Detect which cell encompasses the target text, then output its (X, Y) center coordinate. 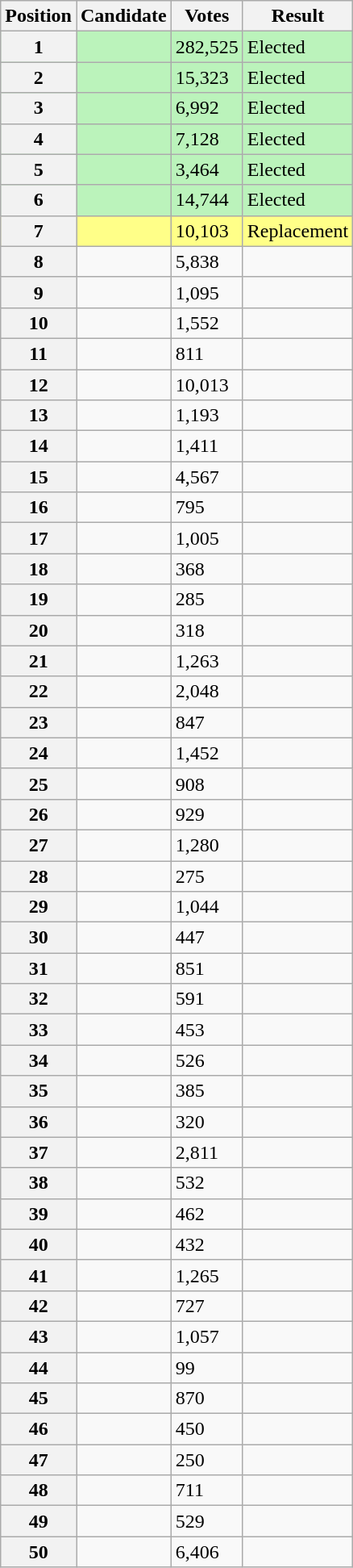
8 (39, 261)
2 (39, 77)
250 (206, 1460)
318 (206, 630)
25 (39, 784)
13 (39, 416)
6,992 (206, 108)
19 (39, 600)
24 (39, 753)
10 (39, 323)
41 (39, 1275)
320 (206, 1122)
275 (206, 876)
16 (39, 508)
12 (39, 385)
711 (206, 1491)
4 (39, 139)
285 (206, 600)
47 (39, 1460)
31 (39, 968)
Result (297, 16)
Candidate (123, 16)
432 (206, 1244)
1,280 (206, 845)
1,095 (206, 292)
38 (39, 1183)
22 (39, 692)
11 (39, 353)
23 (39, 722)
447 (206, 938)
28 (39, 876)
453 (206, 1030)
4,567 (206, 477)
27 (39, 845)
50 (39, 1552)
1,005 (206, 538)
34 (39, 1060)
21 (39, 661)
795 (206, 508)
32 (39, 999)
1,193 (206, 416)
6,406 (206, 1552)
7,128 (206, 139)
10,103 (206, 231)
1,057 (206, 1336)
36 (39, 1122)
368 (206, 569)
1,044 (206, 907)
49 (39, 1521)
33 (39, 1030)
526 (206, 1060)
1,411 (206, 446)
532 (206, 1183)
30 (39, 938)
462 (206, 1214)
450 (206, 1429)
26 (39, 814)
2,811 (206, 1152)
35 (39, 1091)
2,048 (206, 692)
Position (39, 16)
3 (39, 108)
1,263 (206, 661)
385 (206, 1091)
Replacement (297, 231)
1,552 (206, 323)
1,452 (206, 753)
46 (39, 1429)
1 (39, 47)
529 (206, 1521)
42 (39, 1306)
14,744 (206, 200)
99 (206, 1368)
870 (206, 1399)
5 (39, 169)
29 (39, 907)
282,525 (206, 47)
45 (39, 1399)
17 (39, 538)
37 (39, 1152)
44 (39, 1368)
40 (39, 1244)
9 (39, 292)
20 (39, 630)
5,838 (206, 261)
10,013 (206, 385)
908 (206, 784)
811 (206, 353)
48 (39, 1491)
727 (206, 1306)
851 (206, 968)
43 (39, 1336)
929 (206, 814)
1,265 (206, 1275)
18 (39, 569)
14 (39, 446)
847 (206, 722)
591 (206, 999)
3,464 (206, 169)
6 (39, 200)
15 (39, 477)
Votes (206, 16)
7 (39, 231)
39 (39, 1214)
15,323 (206, 77)
